Return the (x, y) coordinate for the center point of the cell that contains the specified text.  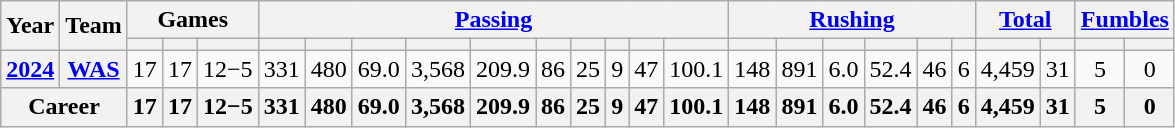
Career (64, 107)
Fumbles (1124, 20)
Rushing (852, 20)
Games (192, 20)
WAS (94, 69)
Team (94, 26)
Passing (494, 20)
2024 (30, 69)
Total (1025, 20)
Year (30, 26)
